Identify which cell holds the provided text, then report its [x, y] central coordinate. 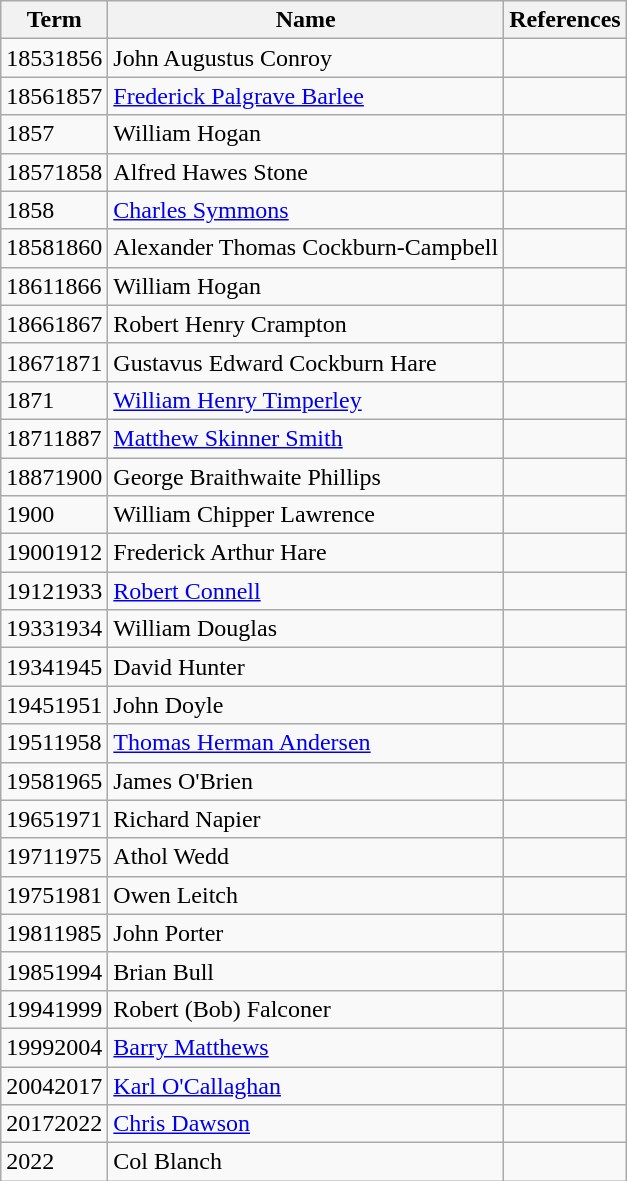
1858 [54, 210]
18561857 [54, 96]
19851994 [54, 971]
Karl O'Callaghan [306, 1085]
George Braithwaite Phillips [306, 477]
19651971 [54, 819]
19451951 [54, 705]
18581860 [54, 248]
Name [306, 20]
Barry Matthews [306, 1047]
19001912 [54, 553]
Robert (Bob) Falconer [306, 1009]
20042017 [54, 1085]
18611866 [54, 286]
Matthew Skinner Smith [306, 438]
James O'Brien [306, 781]
2022 [54, 1162]
1871 [54, 400]
18531856 [54, 58]
18711887 [54, 438]
19581965 [54, 781]
19511958 [54, 743]
Robert Henry Crampton [306, 324]
20172022 [54, 1124]
19941999 [54, 1009]
Thomas Herman Andersen [306, 743]
18571858 [54, 172]
Alexander Thomas Cockburn-Campbell [306, 248]
19811985 [54, 933]
Charles Symmons [306, 210]
19751981 [54, 895]
1900 [54, 515]
Robert Connell [306, 591]
19121933 [54, 591]
Richard Napier [306, 819]
19341945 [54, 667]
Term [54, 20]
19992004 [54, 1047]
19331934 [54, 629]
Brian Bull [306, 971]
Owen Leitch [306, 895]
References [566, 20]
18671871 [54, 362]
Frederick Arthur Hare [306, 553]
Frederick Palgrave Barlee [306, 96]
William Henry Timperley [306, 400]
John Doyle [306, 705]
Athol Wedd [306, 857]
Chris Dawson [306, 1124]
Gustavus Edward Cockburn Hare [306, 362]
1857 [54, 134]
William Chipper Lawrence [306, 515]
John Augustus Conroy [306, 58]
18871900 [54, 477]
Alfred Hawes Stone [306, 172]
19711975 [54, 857]
John Porter [306, 933]
David Hunter [306, 667]
Col Blanch [306, 1162]
William Douglas [306, 629]
18661867 [54, 324]
